From the cell containing the given text, extract its center point as (X, Y) coordinate. 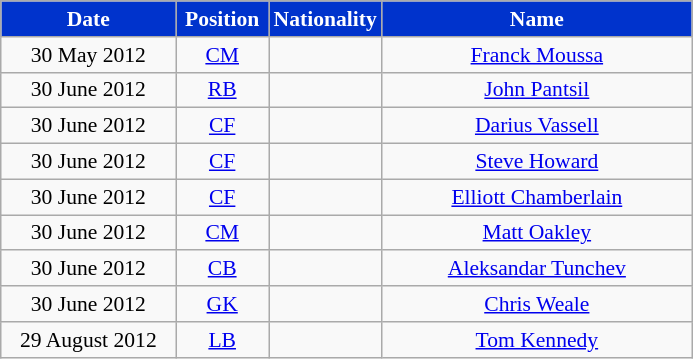
Position (222, 19)
LB (222, 340)
Aleksandar Tunchev (537, 269)
Darius Vassell (537, 126)
Chris Weale (537, 304)
Nationality (324, 19)
30 May 2012 (88, 55)
Steve Howard (537, 162)
John Pantsil (537, 90)
Tom Kennedy (537, 340)
29 August 2012 (88, 340)
CB (222, 269)
Name (537, 19)
GK (222, 304)
Elliott Chamberlain (537, 197)
Matt Oakley (537, 233)
RB (222, 90)
Franck Moussa (537, 55)
Date (88, 19)
